Return (x, y) of the center of cell containing provided text 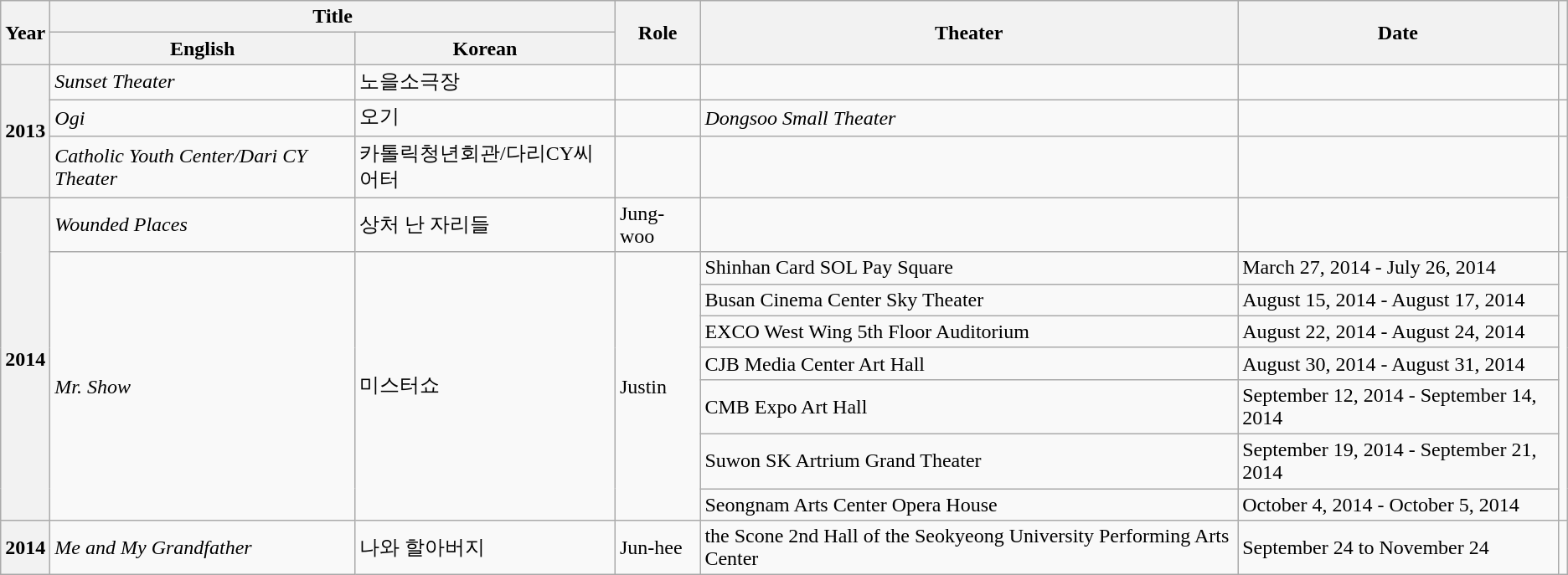
Title (333, 17)
Mr. Show (203, 386)
미스터쇼 (484, 386)
Year (25, 33)
August 15, 2014 - August 17, 2014 (1399, 300)
Suwon SK Artrium Grand Theater (969, 460)
나와 할아버지 (484, 547)
March 27, 2014 - July 26, 2014 (1399, 268)
Korean (484, 49)
September 19, 2014 - September 21, 2014 (1399, 460)
Theater (969, 33)
노을소극장 (484, 82)
Wounded Places (203, 224)
CJB Media Center Art Hall (969, 363)
상처 난 자리들 (484, 224)
Date (1399, 33)
Catholic Youth Center/Dari CY Theater (203, 167)
September 12, 2014 - September 14, 2014 (1399, 407)
Jung-woo (657, 224)
August 30, 2014 - August 31, 2014 (1399, 363)
Role (657, 33)
English (203, 49)
Dongsoo Small Theater (969, 117)
오기 (484, 117)
Shinhan Card SOL Pay Square (969, 268)
Seongnam Arts Center Opera House (969, 505)
Ogi (203, 117)
2013 (25, 131)
CMB Expo Art Hall (969, 407)
Busan Cinema Center Sky Theater (969, 300)
August 22, 2014 - August 24, 2014 (1399, 331)
Justin (657, 386)
October 4, 2014 - October 5, 2014 (1399, 505)
Jun-hee (657, 547)
September 24 to November 24 (1399, 547)
Me and My Grandfather (203, 547)
카톨릭청년회관/다리CY씨어터 (484, 167)
EXCO West Wing 5th Floor Auditorium (969, 331)
the Scone 2nd Hall of the Seokyeong University Performing Arts Center (969, 547)
Sunset Theater (203, 82)
